Locate the cell with the specified text and output its (x, y) center coordinate. 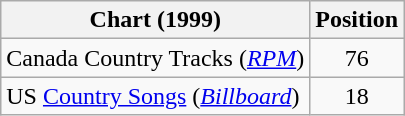
76 (357, 58)
18 (357, 96)
Position (357, 20)
US Country Songs (Billboard) (156, 96)
Canada Country Tracks (RPM) (156, 58)
Chart (1999) (156, 20)
